Search for the cell housing the specified text and yield its [x, y] center coordinate. 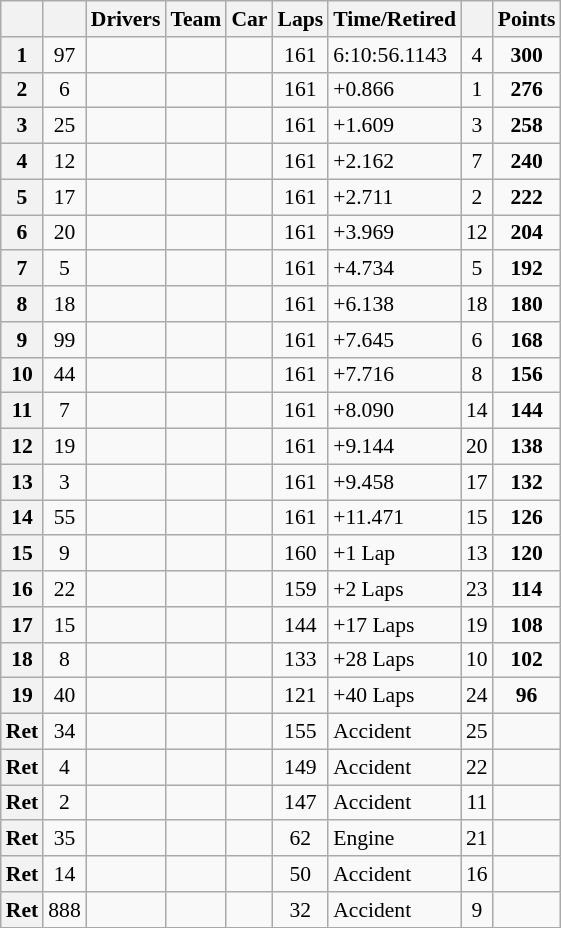
+8.090 [394, 411]
35 [64, 839]
Drivers [126, 19]
240 [527, 162]
180 [527, 304]
147 [300, 803]
96 [527, 696]
149 [300, 767]
+11.471 [394, 518]
108 [527, 625]
168 [527, 340]
23 [477, 589]
+7.716 [394, 375]
102 [527, 660]
+9.458 [394, 482]
156 [527, 375]
40 [64, 696]
159 [300, 589]
+40 Laps [394, 696]
120 [527, 554]
32 [300, 910]
+7.645 [394, 340]
+6.138 [394, 304]
21 [477, 839]
114 [527, 589]
888 [64, 910]
138 [527, 447]
Team [196, 19]
126 [527, 518]
+3.969 [394, 233]
+2 Laps [394, 589]
Time/Retired [394, 19]
+1 Lap [394, 554]
24 [477, 696]
+2.162 [394, 162]
133 [300, 660]
Laps [300, 19]
50 [300, 874]
+2.711 [394, 197]
192 [527, 269]
Points [527, 19]
+9.144 [394, 447]
+17 Laps [394, 625]
44 [64, 375]
276 [527, 90]
204 [527, 233]
300 [527, 55]
132 [527, 482]
99 [64, 340]
Engine [394, 839]
+4.734 [394, 269]
55 [64, 518]
+1.609 [394, 126]
6:10:56.1143 [394, 55]
+0.866 [394, 90]
97 [64, 55]
155 [300, 732]
222 [527, 197]
258 [527, 126]
Car [249, 19]
+28 Laps [394, 660]
34 [64, 732]
62 [300, 839]
121 [300, 696]
160 [300, 554]
